Search for the cell housing the specified text and yield its [X, Y] center coordinate. 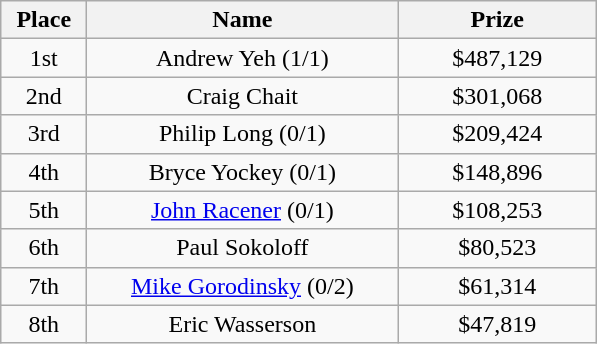
$148,896 [498, 172]
$80,523 [498, 248]
$301,068 [498, 96]
$209,424 [498, 134]
Prize [498, 20]
Philip Long (0/1) [242, 134]
7th [44, 286]
4th [44, 172]
1st [44, 58]
Name [242, 20]
Paul Sokoloff [242, 248]
John Racener (0/1) [242, 210]
5th [44, 210]
Mike Gorodinsky (0/2) [242, 286]
2nd [44, 96]
Eric Wasserson [242, 324]
Andrew Yeh (1/1) [242, 58]
Place [44, 20]
$487,129 [498, 58]
Bryce Yockey (0/1) [242, 172]
$47,819 [498, 324]
6th [44, 248]
$61,314 [498, 286]
3rd [44, 134]
Craig Chait [242, 96]
$108,253 [498, 210]
8th [44, 324]
